Identify which cell holds the provided text, then report its (X, Y) central coordinate. 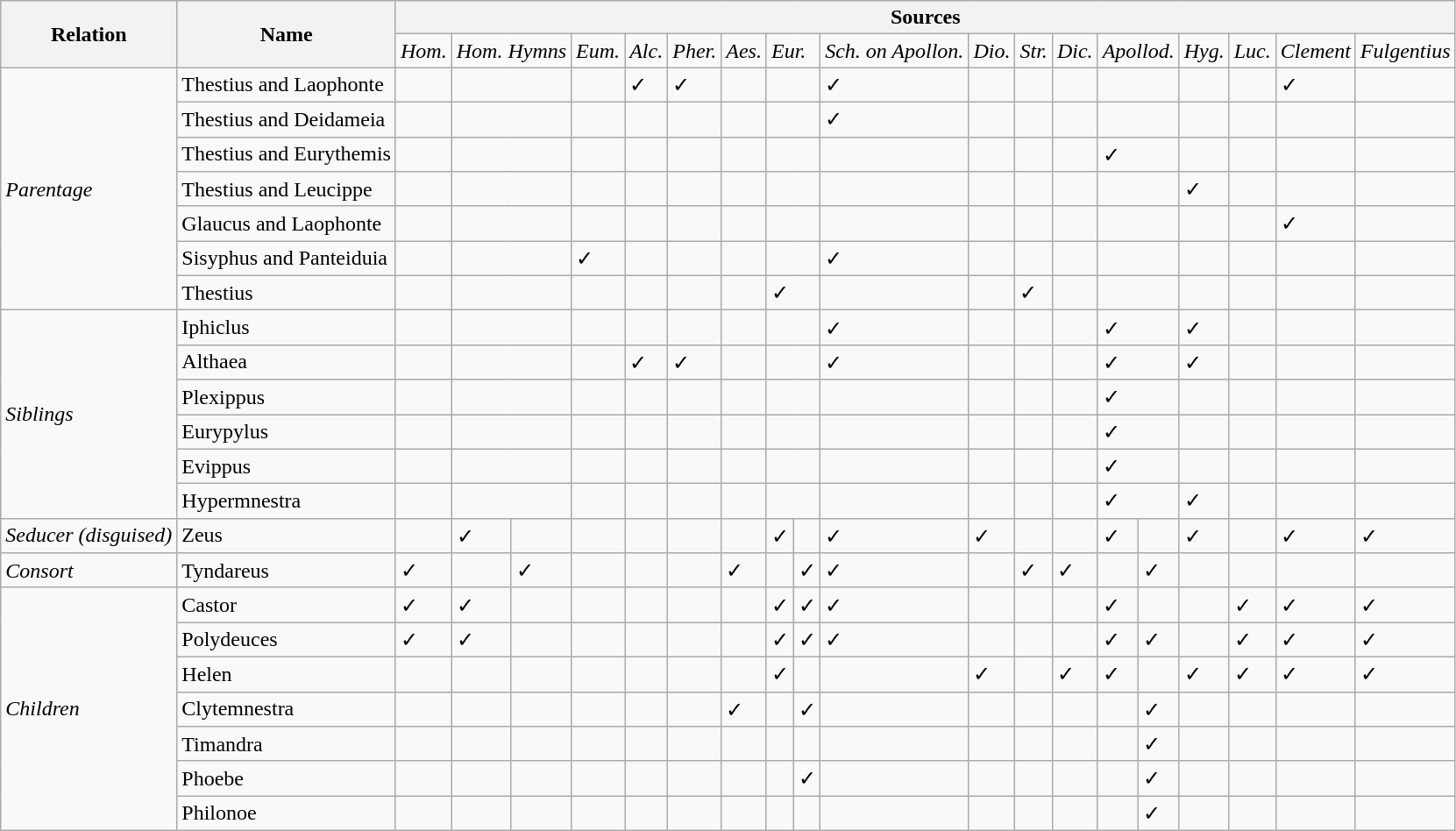
Plexippus (287, 397)
Polydeuces (287, 640)
Clytemnestra (287, 709)
Aes. (744, 51)
Dio. (992, 51)
Thestius and Laophonte (287, 85)
Thestius and Deidameia (287, 119)
Siblings (89, 414)
Althaea (287, 362)
Str. (1033, 51)
Tyndareus (287, 571)
Hom. (423, 51)
Thestius and Eurythemis (287, 154)
Fulgentius (1405, 51)
Clement (1315, 51)
Iphiclus (287, 328)
Name (287, 34)
Eurypylus (287, 431)
Evippus (287, 466)
Luc. (1252, 51)
Pher. (694, 51)
Timandra (287, 744)
Children (89, 708)
Thestius (287, 293)
Relation (89, 34)
Consort (89, 571)
Phoebe (287, 778)
Hyg. (1204, 51)
Castor (287, 605)
Hom. Hymns (511, 51)
Sisyphus and Panteiduia (287, 259)
Thestius and Leucippe (287, 189)
Alc. (647, 51)
Philonoe (287, 813)
Sch. on Apollon. (894, 51)
Dic. (1075, 51)
Eur. (792, 51)
Helen (287, 674)
Parentage (89, 189)
Apollod. (1138, 51)
Glaucus and Laophonte (287, 224)
Sources (926, 18)
Seducer (disguised) (89, 536)
Hypermnestra (287, 501)
Zeus (287, 536)
Eum. (598, 51)
